Provide the [x, y] coordinate of the cell's center where the given text is located.  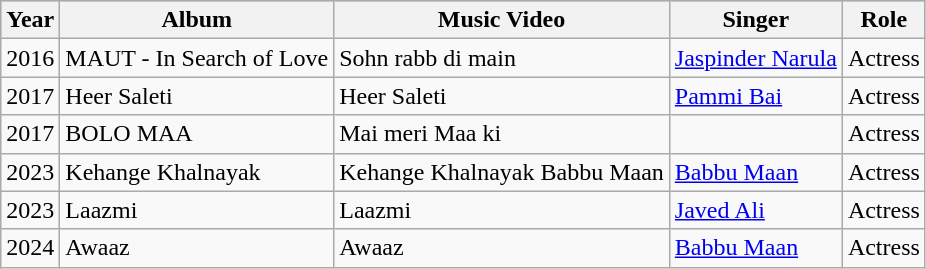
Kehange Khalnayak [197, 172]
Pammi Bai [756, 96]
Music Video [502, 20]
BOLO MAA [197, 134]
Javed Ali [756, 210]
MAUT - In Search of Love [197, 58]
2016 [30, 58]
Role [884, 20]
2024 [30, 248]
Singer [756, 20]
Jaspinder Narula [756, 58]
Year [30, 20]
Kehange Khalnayak Babbu Maan [502, 172]
Mai meri Maa ki [502, 134]
Album [197, 20]
Sohn rabb di main [502, 58]
